Pinpoint the cell where the given text exists, returning its (X, Y) midpoint coordinate. 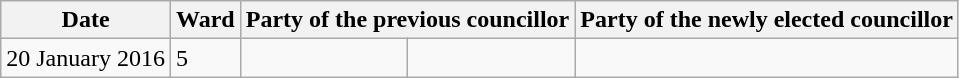
Party of the previous councillor (408, 20)
5 (205, 58)
Date (86, 20)
Party of the newly elected councillor (767, 20)
Ward (205, 20)
20 January 2016 (86, 58)
